Return the [x, y] coordinate for the center point of the cell that contains the specified text.  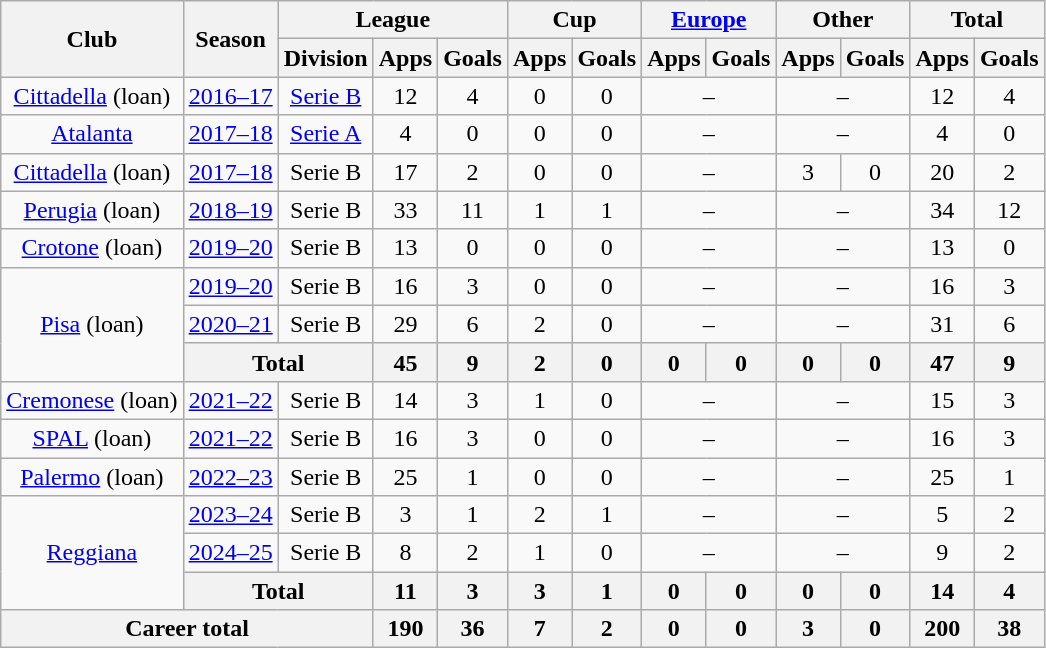
Palermo (loan) [92, 477]
190 [405, 629]
2022–23 [230, 477]
Career total [187, 629]
200 [942, 629]
34 [942, 210]
29 [405, 324]
2020–21 [230, 324]
2024–25 [230, 553]
Atalanta [92, 134]
Reggiana [92, 553]
15 [942, 400]
Cremonese (loan) [92, 400]
7 [539, 629]
Serie A [326, 134]
Crotone (loan) [92, 248]
20 [942, 172]
Cup [574, 20]
47 [942, 362]
Perugia (loan) [92, 210]
31 [942, 324]
Other [843, 20]
Division [326, 58]
2023–24 [230, 515]
36 [473, 629]
17 [405, 172]
SPAL (loan) [92, 438]
League [392, 20]
2018–19 [230, 210]
8 [405, 553]
Season [230, 39]
38 [1009, 629]
33 [405, 210]
2016–17 [230, 96]
5 [942, 515]
Pisa (loan) [92, 324]
Europe [709, 20]
Club [92, 39]
45 [405, 362]
